From the cell containing the given text, extract its center point as (X, Y) coordinate. 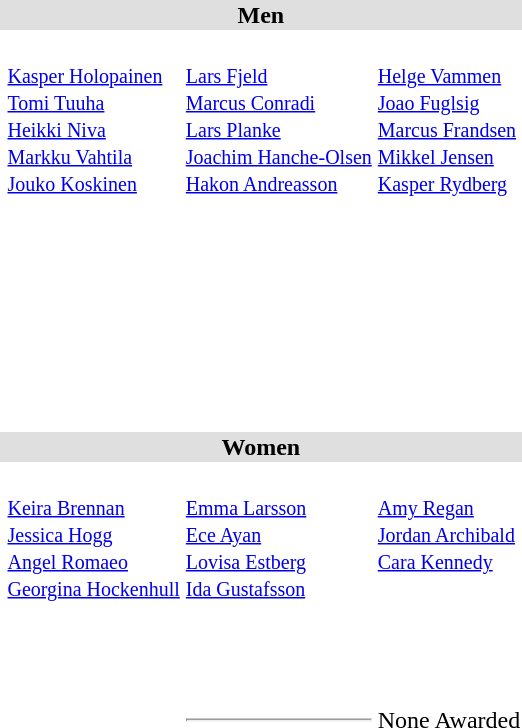
Amy Regan Jordan Archibald Cara Kennedy (448, 534)
Emma Larsson Ece Ayan Lovisa Estberg Ida Gustafsson (278, 534)
Keira Brennan Jessica Hogg Angel Romaeo Georgina Hockenhull (94, 534)
Kasper Holopainen Tomi Tuuha Heikki Niva Markku Vahtila Jouko Koskinen (94, 116)
Helge Vammen Joao Fuglsig Marcus Frandsen Mikkel Jensen Kasper Rydberg (448, 116)
Lars Fjeld Marcus Conradi Lars Planke Joachim Hanche-Olsen Hakon Andreasson (278, 116)
Women (261, 447)
Men (261, 15)
